Detect which cell encompasses the target text, then output its [X, Y] center coordinate. 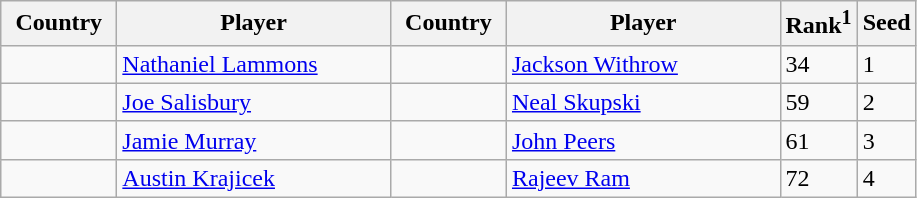
2 [886, 102]
Jackson Withrow [643, 64]
1 [886, 64]
Seed [886, 24]
John Peers [643, 140]
34 [818, 64]
72 [818, 178]
59 [818, 102]
3 [886, 140]
4 [886, 178]
Austin Krajicek [254, 178]
61 [818, 140]
Neal Skupski [643, 102]
Nathaniel Lammons [254, 64]
Jamie Murray [254, 140]
Joe Salisbury [254, 102]
Rajeev Ram [643, 178]
Rank1 [818, 24]
